Detect which cell encompasses the target text, then output its (X, Y) center coordinate. 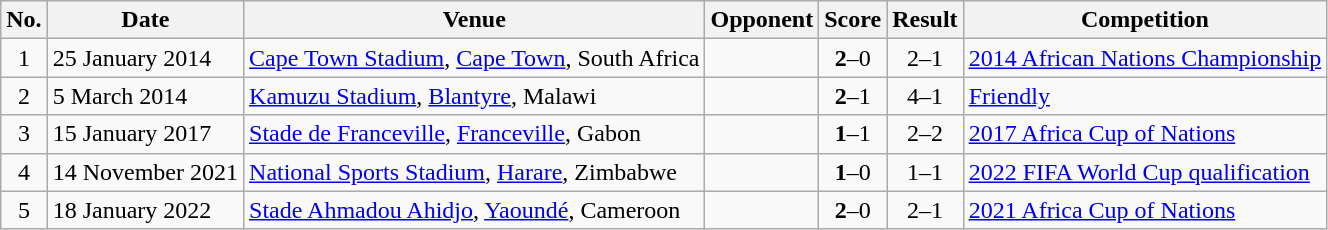
Kamuzu Stadium, Blantyre, Malawi (474, 96)
2021 Africa Cup of Nations (1145, 210)
Stade Ahmadou Ahidjo, Yaoundé, Cameroon (474, 210)
Friendly (1145, 96)
National Sports Stadium, Harare, Zimbabwe (474, 172)
Stade de Franceville, Franceville, Gabon (474, 134)
3 (24, 134)
2 (24, 96)
No. (24, 20)
25 January 2014 (145, 58)
Cape Town Stadium, Cape Town, South Africa (474, 58)
Date (145, 20)
Opponent (762, 20)
2017 Africa Cup of Nations (1145, 134)
2014 African Nations Championship (1145, 58)
Result (925, 20)
Venue (474, 20)
2022 FIFA World Cup qualification (1145, 172)
14 November 2021 (145, 172)
Score (853, 20)
Competition (1145, 20)
1–0 (853, 172)
1 (24, 58)
4–1 (925, 96)
5 (24, 210)
18 January 2022 (145, 210)
4 (24, 172)
5 March 2014 (145, 96)
2–2 (925, 134)
15 January 2017 (145, 134)
